Return the [x, y] coordinate for the center point of the cell that contains the specified text.  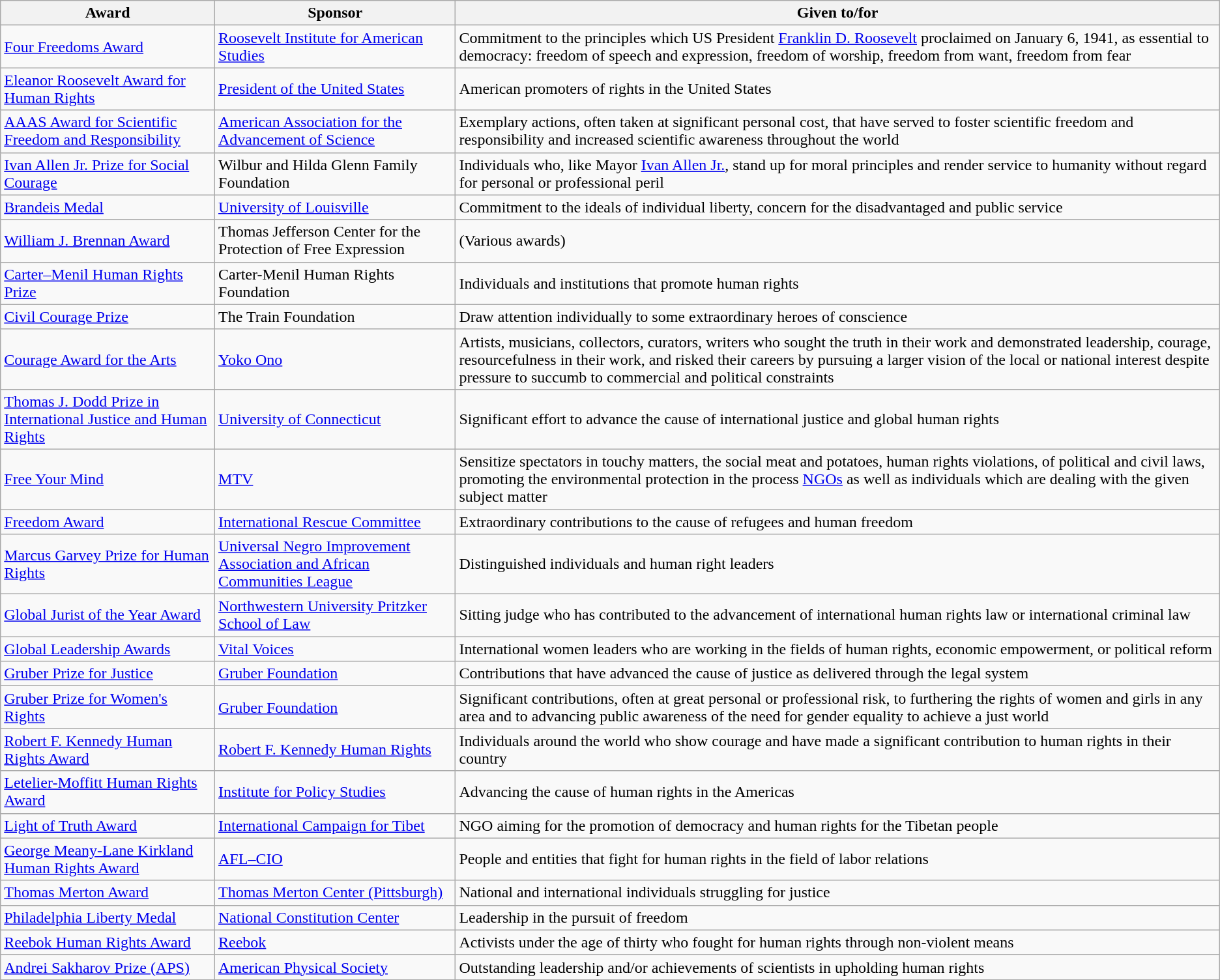
International Rescue Committee [335, 522]
Significant effort to advance the cause of international justice and global human rights [837, 419]
Robert F. Kennedy Human Rights Award [108, 749]
Reebok [335, 942]
Courage Award for the Arts [108, 359]
Contributions that have advanced the cause of justice as delivered through the legal system [837, 674]
NGO aiming for the promotion of democracy and human rights for the Tibetan people [837, 826]
Letelier-Moffitt Human Rights Award [108, 792]
AAAS Award for Scientific Freedom and Responsibility [108, 132]
Light of Truth Award [108, 826]
Gruber Prize for Women's Rights [108, 708]
Freedom Award [108, 522]
Philadelphia Liberty Medal [108, 917]
The Train Foundation [335, 317]
Sitting judge who has contributed to the advancement of international human rights law or international criminal law [837, 615]
People and entities that fight for human rights in the field of labor relations [837, 859]
Northwestern University Pritzker School of Law [335, 615]
Draw attention individually to some extraordinary heroes of conscience [837, 317]
Individuals around the world who show courage and have made a significant contribution to human rights in their country [837, 749]
Thomas Jefferson Center for the Protection of Free Expression [335, 241]
International women leaders who are working in the fields of human rights, economic empowerment, or political reform [837, 649]
National and international individuals struggling for justice [837, 893]
Advancing the cause of human rights in the Americas [837, 792]
Yoko Ono [335, 359]
Robert F. Kennedy Human Rights [335, 749]
Global Jurist of the Year Award [108, 615]
Distinguished individuals and human right leaders [837, 564]
Wilbur and Hilda Glenn Family Foundation [335, 173]
Gruber Prize for Justice [108, 674]
Extraordinary contributions to the cause of refugees and human freedom [837, 522]
Global Leadership Awards [108, 649]
Commitment to the ideals of individual liberty, concern for the disadvantaged and public service [837, 207]
Award [108, 13]
American Association for the Advancement of Science [335, 132]
Activists under the age of thirty who fought for human rights through non-violent means [837, 942]
(Various awards) [837, 241]
Universal Negro Improvement Association and African Communities League [335, 564]
Civil Courage Prize [108, 317]
Given to/for [837, 13]
International Campaign for Tibet [335, 826]
Eleanor Roosevelt Award for Human Rights [108, 89]
Andrei Sakharov Prize (APS) [108, 967]
Roosevelt Institute for American Studies [335, 47]
President of the United States [335, 89]
Carter-Menil Human Rights Foundation [335, 283]
Outstanding leadership and/or achievements of scientists in upholding human rights [837, 967]
William J. Brennan Award [108, 241]
Four Freedoms Award [108, 47]
Individuals and institutions that promote human rights [837, 283]
Reebok Human Rights Award [108, 942]
University of Connecticut [335, 419]
Vital Voices [335, 649]
Thomas J. Dodd Prize in International Justice and Human Rights [108, 419]
Ivan Allen Jr. Prize for Social Courage [108, 173]
American promoters of rights in the United States [837, 89]
Thomas Merton Center (Pittsburgh) [335, 893]
National Constitution Center [335, 917]
Thomas Merton Award [108, 893]
Institute for Policy Studies [335, 792]
American Physical Society [335, 967]
Sponsor [335, 13]
MTV [335, 479]
University of Louisville [335, 207]
Carter–Menil Human Rights Prize [108, 283]
Marcus Garvey Prize for Human Rights [108, 564]
AFL–CIO [335, 859]
Free Your Mind [108, 479]
George Meany-Lane Kirkland Human Rights Award [108, 859]
Leadership in the pursuit of freedom [837, 917]
Brandeis Medal [108, 207]
